Pinpoint the cell where the given text exists, returning its [x, y] midpoint coordinate. 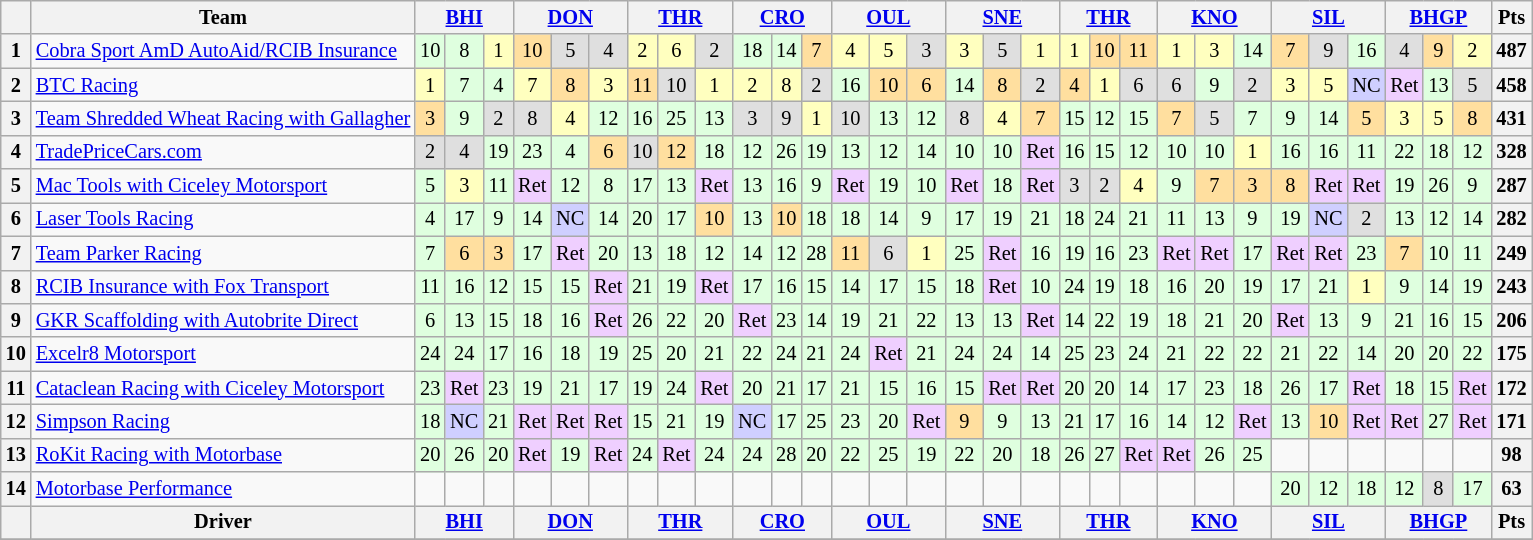
Motorbase Performance [223, 489]
Mac Tools with Ciceley Motorsport [223, 186]
Team [223, 17]
GKR Scaffolding with Autobrite Direct [223, 320]
206 [1511, 320]
282 [1511, 219]
Cobra Sport AmD AutoAid/RCIB Insurance [223, 51]
243 [1511, 287]
287 [1511, 186]
Team Parker Racing [223, 253]
328 [1511, 152]
458 [1511, 85]
RCIB Insurance with Fox Transport [223, 287]
RoKit Racing with Motorbase [223, 455]
Excelr8 Motorsport [223, 354]
171 [1511, 421]
Laser Tools Racing [223, 219]
BTC Racing [223, 85]
Cataclean Racing with Ciceley Motorsport [223, 388]
249 [1511, 253]
98 [1511, 455]
TradePriceCars.com [223, 152]
172 [1511, 388]
Simpson Racing [223, 421]
175 [1511, 354]
Driver [223, 522]
487 [1511, 51]
Team Shredded Wheat Racing with Gallagher [223, 118]
63 [1511, 489]
431 [1511, 118]
